Return (x, y) of the center of cell containing provided text 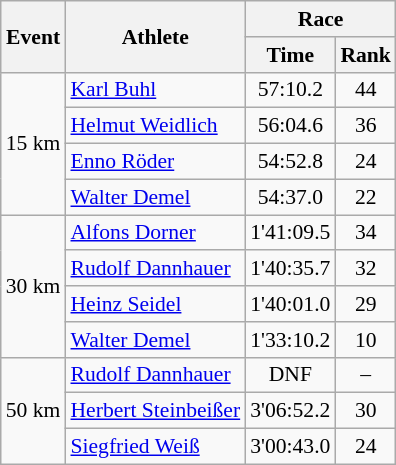
29 (366, 304)
54:37.0 (290, 197)
32 (366, 269)
1'40:01.0 (290, 304)
Karl Buhl (155, 90)
22 (366, 197)
54:52.8 (290, 162)
10 (366, 340)
36 (366, 126)
Alfons Dorner (155, 233)
50 km (34, 410)
Siegfried Weiß (155, 447)
Race (320, 19)
1'33:10.2 (290, 340)
Time (290, 55)
Enno Röder (155, 162)
Event (34, 36)
34 (366, 233)
1'41:09.5 (290, 233)
30 (366, 411)
Herbert Steinbeißer (155, 411)
30 km (34, 286)
3'00:43.0 (290, 447)
1'40:35.7 (290, 269)
Rank (366, 55)
56:04.6 (290, 126)
DNF (290, 375)
3'06:52.2 (290, 411)
Heinz Seidel (155, 304)
Athlete (155, 36)
15 km (34, 143)
44 (366, 90)
Helmut Weidlich (155, 126)
57:10.2 (290, 90)
– (366, 375)
